Capture the cell that displays the provided text and extract its (X, Y) central coordinate. 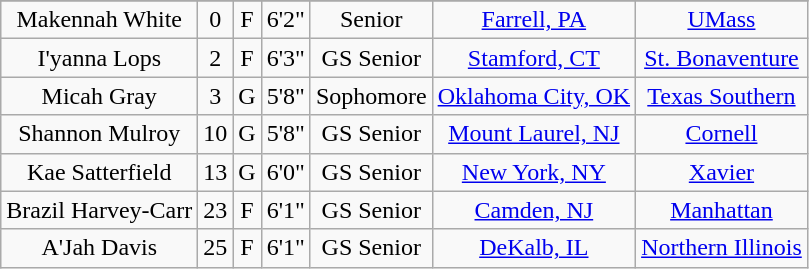
Farrell, PA (534, 20)
Camden, NJ (534, 210)
0 (216, 20)
Micah Gray (100, 96)
UMass (722, 20)
Cornell (722, 134)
Oklahoma City, OK (534, 96)
Xavier (722, 172)
Sophomore (371, 96)
I'yanna Lops (100, 58)
Kae Satterfield (100, 172)
Senior (371, 20)
New York, NY (534, 172)
DeKalb, IL (534, 248)
Manhattan (722, 210)
6'0" (286, 172)
Makennah White (100, 20)
3 (216, 96)
A'Jah Davis (100, 248)
St. Bonaventure (722, 58)
Stamford, CT (534, 58)
6'3" (286, 58)
Mount Laurel, NJ (534, 134)
13 (216, 172)
25 (216, 248)
6'2" (286, 20)
23 (216, 210)
2 (216, 58)
Texas Southern (722, 96)
Brazil Harvey-Carr (100, 210)
Shannon Mulroy (100, 134)
Northern Illinois (722, 248)
10 (216, 134)
